Return (X, Y) of the center of cell containing provided text 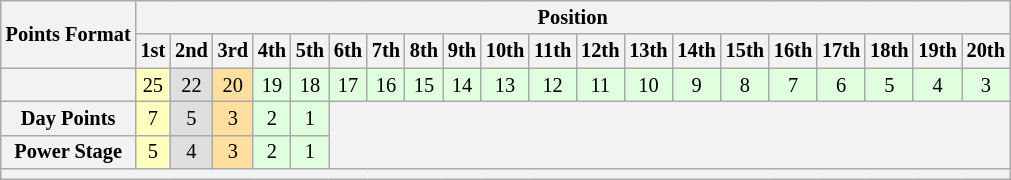
4th (272, 51)
Position (573, 17)
9th (462, 51)
12th (600, 51)
9 (697, 85)
Power Stage (68, 152)
11th (552, 51)
18th (889, 51)
5th (310, 51)
11 (600, 85)
20th (986, 51)
16th (793, 51)
13 (505, 85)
18 (310, 85)
1st (154, 51)
17 (348, 85)
Points Format (68, 34)
Day Points (68, 118)
19th (937, 51)
10th (505, 51)
10 (648, 85)
7th (386, 51)
13th (648, 51)
8th (424, 51)
16 (386, 85)
12 (552, 85)
17th (841, 51)
19 (272, 85)
6th (348, 51)
2nd (192, 51)
8 (745, 85)
14th (697, 51)
14 (462, 85)
15th (745, 51)
15 (424, 85)
20 (233, 85)
22 (192, 85)
6 (841, 85)
25 (154, 85)
3rd (233, 51)
